Detect which cell encompasses the target text, then output its [X, Y] center coordinate. 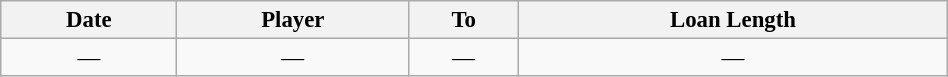
Player [293, 20]
To [464, 20]
Loan Length [734, 20]
Date [89, 20]
